Determine the (X, Y) coordinate at the center of the cell enclosing the given text.  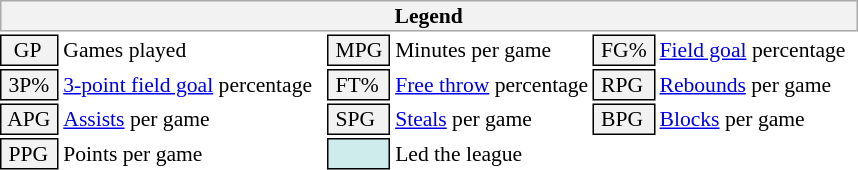
APG (30, 120)
Field goal percentage (758, 50)
Assists per game (193, 120)
Games played (193, 50)
Points per game (193, 154)
Free throw percentage (492, 85)
PPG (30, 154)
Led the league (492, 154)
FT% (359, 85)
GP (30, 50)
Minutes per game (492, 50)
Blocks per game (758, 120)
3-point field goal percentage (193, 85)
MPG (359, 50)
3P% (30, 85)
RPG (624, 85)
SPG (359, 120)
Rebounds per game (758, 85)
BPG (624, 120)
Steals per game (492, 120)
FG% (624, 50)
Legend (428, 16)
